Extract the [x, y] coordinate from the center of the cell holding the provided text.  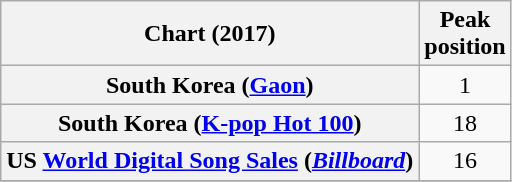
1 [465, 85]
Chart (2017) [210, 34]
Peakposition [465, 34]
US World Digital Song Sales (Billboard) [210, 161]
South Korea (K-pop Hot 100) [210, 123]
South Korea (Gaon) [210, 85]
18 [465, 123]
16 [465, 161]
